Extract the [x, y] coordinate from the center of the cell holding the provided text.  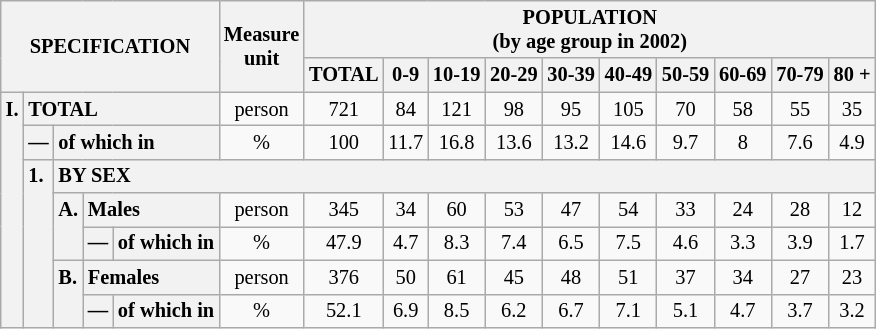
27 [800, 277]
95 [570, 109]
4.6 [686, 243]
60 [456, 210]
5.1 [686, 311]
3.3 [742, 243]
35 [852, 109]
12 [852, 210]
47 [570, 210]
6.2 [514, 311]
54 [628, 210]
14.6 [628, 142]
40-49 [628, 75]
47.9 [344, 243]
1. [38, 243]
55 [800, 109]
6.9 [406, 311]
84 [406, 109]
50 [406, 277]
B. [68, 294]
52.1 [344, 311]
4.9 [852, 142]
37 [686, 277]
28 [800, 210]
51 [628, 277]
7.4 [514, 243]
376 [344, 277]
7.5 [628, 243]
Males [151, 210]
Measure unit [262, 46]
6.5 [570, 243]
13.6 [514, 142]
121 [456, 109]
23 [852, 277]
8.3 [456, 243]
24 [742, 210]
A. [68, 226]
8.5 [456, 311]
50-59 [686, 75]
8 [742, 142]
BY SEX [465, 176]
6.7 [570, 311]
345 [344, 210]
33 [686, 210]
10-19 [456, 75]
7.1 [628, 311]
3.9 [800, 243]
11.7 [406, 142]
16.8 [456, 142]
13.2 [570, 142]
58 [742, 109]
20-29 [514, 75]
0-9 [406, 75]
Females [151, 277]
70 [686, 109]
70-79 [800, 75]
60-69 [742, 75]
45 [514, 277]
3.2 [852, 311]
105 [628, 109]
1.7 [852, 243]
61 [456, 277]
3.7 [800, 311]
100 [344, 142]
9.7 [686, 142]
98 [514, 109]
80 + [852, 75]
SPECIFICATION [110, 46]
721 [344, 109]
7.6 [800, 142]
30-39 [570, 75]
48 [570, 277]
I. [12, 210]
53 [514, 210]
POPULATION (by age group in 2002) [590, 29]
